Pinpoint the cell where the given text exists, returning its (X, Y) midpoint coordinate. 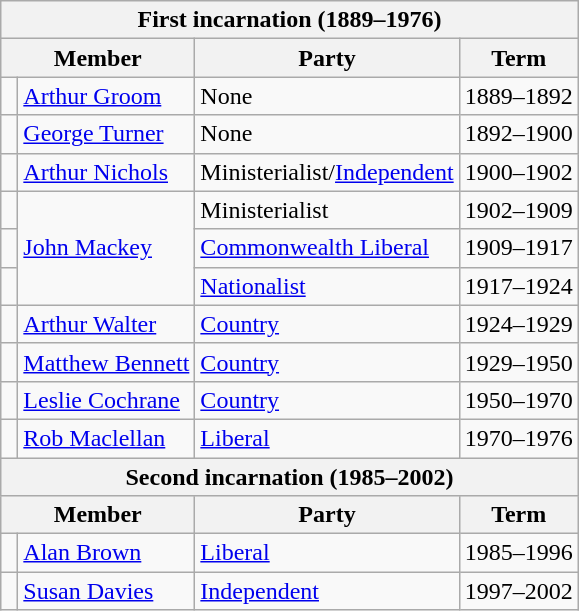
Leslie Cochrane (106, 400)
1909–1917 (518, 248)
Nationalist (327, 286)
Matthew Bennett (106, 362)
Susan Davies (106, 591)
Arthur Groom (106, 96)
Ministerialist (327, 210)
1902–1909 (518, 210)
Arthur Walter (106, 324)
Rob Maclellan (106, 438)
1917–1924 (518, 286)
First incarnation (1889–1976) (290, 20)
Second incarnation (1985–2002) (290, 477)
George Turner (106, 134)
1892–1900 (518, 134)
1985–1996 (518, 553)
1889–1892 (518, 96)
Ministerialist/Independent (327, 172)
1900–1902 (518, 172)
Alan Brown (106, 553)
John Mackey (106, 248)
Independent (327, 591)
Commonwealth Liberal (327, 248)
1929–1950 (518, 362)
1950–1970 (518, 400)
Arthur Nichols (106, 172)
1970–1976 (518, 438)
1924–1929 (518, 324)
1997–2002 (518, 591)
